Return [X, Y] of the center of cell containing provided text 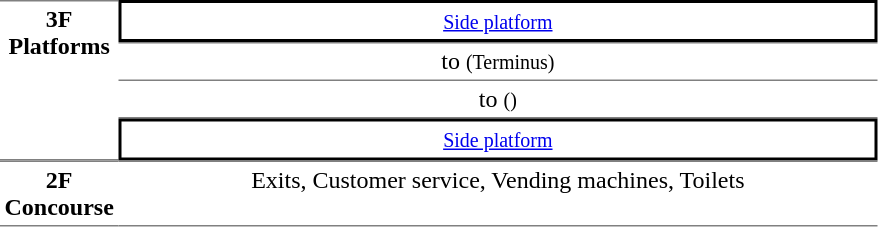
3FPlatforms [59, 80]
to (Terminus) [498, 62]
Exits, Customer service, Vending machines, Toilets [498, 193]
to () [498, 100]
2FConcourse [59, 193]
